Extract the [x, y] coordinate from the center of the cell holding the provided text.  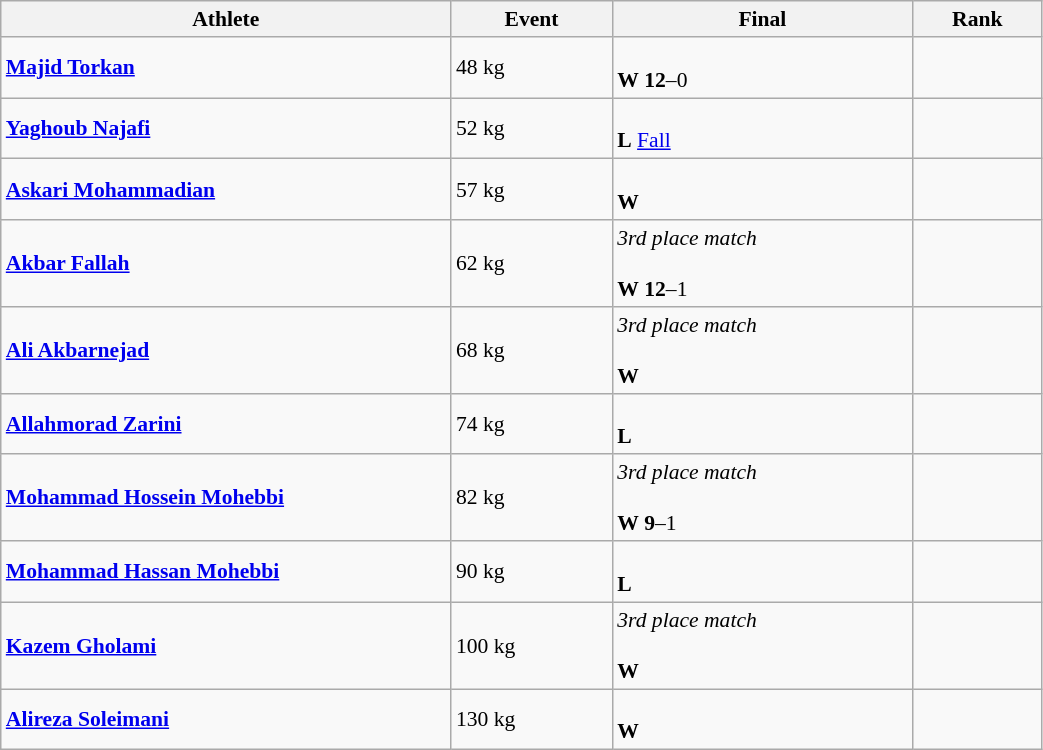
90 kg [532, 572]
L Fall [762, 128]
Final [762, 19]
Mohammad Hassan Mohebbi [226, 572]
130 kg [532, 720]
W 12–0 [762, 68]
74 kg [532, 424]
Kazem Gholami [226, 646]
57 kg [532, 190]
Alireza Soleimani [226, 720]
Mohammad Hossein Mohebbi [226, 498]
48 kg [532, 68]
Askari Mohammadian [226, 190]
68 kg [532, 350]
Yaghoub Najafi [226, 128]
Akbar Fallah [226, 264]
82 kg [532, 498]
100 kg [532, 646]
Ali Akbarnejad [226, 350]
3rd place matchW 12–1 [762, 264]
Majid Torkan [226, 68]
3rd place matchW 9–1 [762, 498]
Event [532, 19]
Rank [978, 19]
Allahmorad Zarini [226, 424]
Athlete [226, 19]
52 kg [532, 128]
62 kg [532, 264]
